Find where the given text appears and provide that cell's center as (X, Y) coordinate. 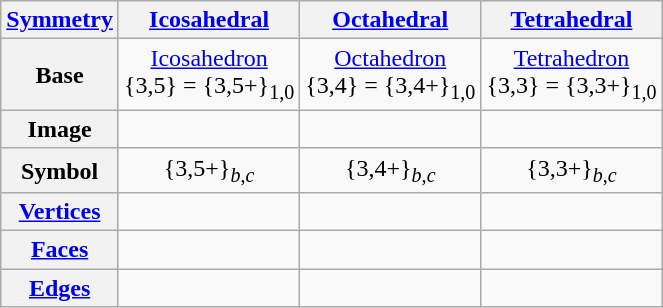
Octahedral (390, 20)
Base (60, 74)
Icosahedral (208, 20)
Symmetry (60, 20)
Octahedron{3,4} = {3,4+}1,0 (390, 74)
Symbol (60, 170)
{3,3+}b,c (572, 170)
Icosahedron{3,5} = {3,5+}1,0 (208, 74)
Tetrahedron{3,3} = {3,3+}1,0 (572, 74)
Edges (60, 288)
Vertices (60, 212)
Tetrahedral (572, 20)
{3,4+}b,c (390, 170)
{3,5+}b,c (208, 170)
Image (60, 129)
Faces (60, 250)
